For the text-containing cell, return its midpoint in [x, y] coordinate format. 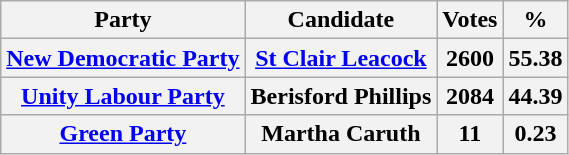
2084 [470, 96]
New Democratic Party [123, 58]
Votes [470, 20]
11 [470, 134]
% [536, 20]
St Clair Leacock [341, 58]
Candidate [341, 20]
Berisford Phillips [341, 96]
Martha Caruth [341, 134]
2600 [470, 58]
44.39 [536, 96]
0.23 [536, 134]
Unity Labour Party [123, 96]
Green Party [123, 134]
Party [123, 20]
55.38 [536, 58]
